Detect which cell encompasses the target text, then output its [X, Y] center coordinate. 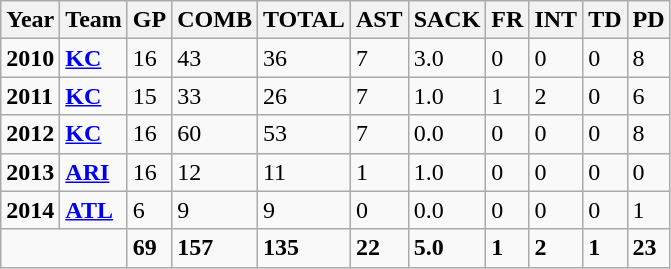
69 [149, 248]
33 [215, 96]
SACK [447, 20]
157 [215, 248]
2011 [30, 96]
43 [215, 58]
PD [648, 20]
TOTAL [304, 20]
COMB [215, 20]
ATL [94, 210]
11 [304, 172]
12 [215, 172]
36 [304, 58]
2012 [30, 134]
INT [556, 20]
2014 [30, 210]
26 [304, 96]
23 [648, 248]
5.0 [447, 248]
FR [508, 20]
135 [304, 248]
ARI [94, 172]
22 [379, 248]
15 [149, 96]
60 [215, 134]
2010 [30, 58]
Team [94, 20]
GP [149, 20]
3.0 [447, 58]
2013 [30, 172]
53 [304, 134]
Year [30, 20]
AST [379, 20]
TD [605, 20]
